Output the [x, y] coordinate of the center of the cell containing the given text.  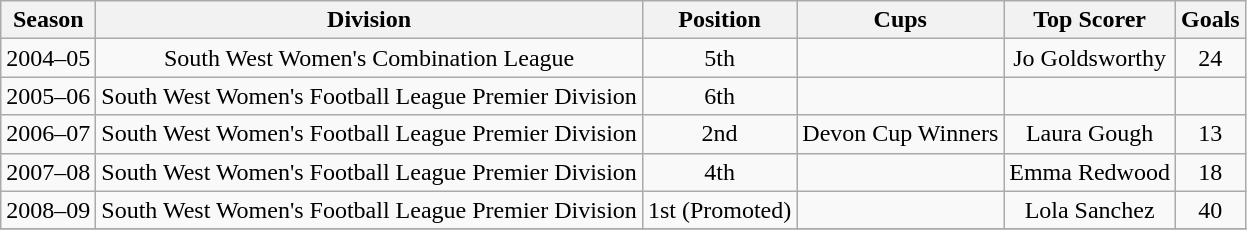
South West Women's Combination League [370, 58]
4th [719, 172]
Goals [1210, 20]
Division [370, 20]
Cups [900, 20]
40 [1210, 210]
Season [48, 20]
5th [719, 58]
2005–06 [48, 96]
Top Scorer [1090, 20]
Laura Gough [1090, 134]
2007–08 [48, 172]
24 [1210, 58]
Emma Redwood [1090, 172]
18 [1210, 172]
2006–07 [48, 134]
6th [719, 96]
1st (Promoted) [719, 210]
2008–09 [48, 210]
2nd [719, 134]
Devon Cup Winners [900, 134]
Lola Sanchez [1090, 210]
Position [719, 20]
2004–05 [48, 58]
Jo Goldsworthy [1090, 58]
13 [1210, 134]
